Scan for the cell matching the given text and deliver its (x, y) coordinate at center. 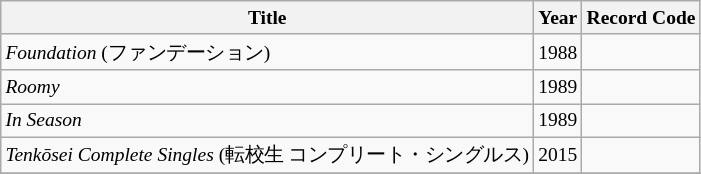
Roomy (268, 86)
1988 (558, 52)
Foundation (ファンデーション) (268, 52)
Title (268, 18)
Record Code (641, 18)
Tenkōsei Complete Singles (転校生 コンプリート・シングルス) (268, 155)
Year (558, 18)
2015 (558, 155)
In Season (268, 120)
